Extract the (x, y) coordinate from the center of the cell holding the provided text.  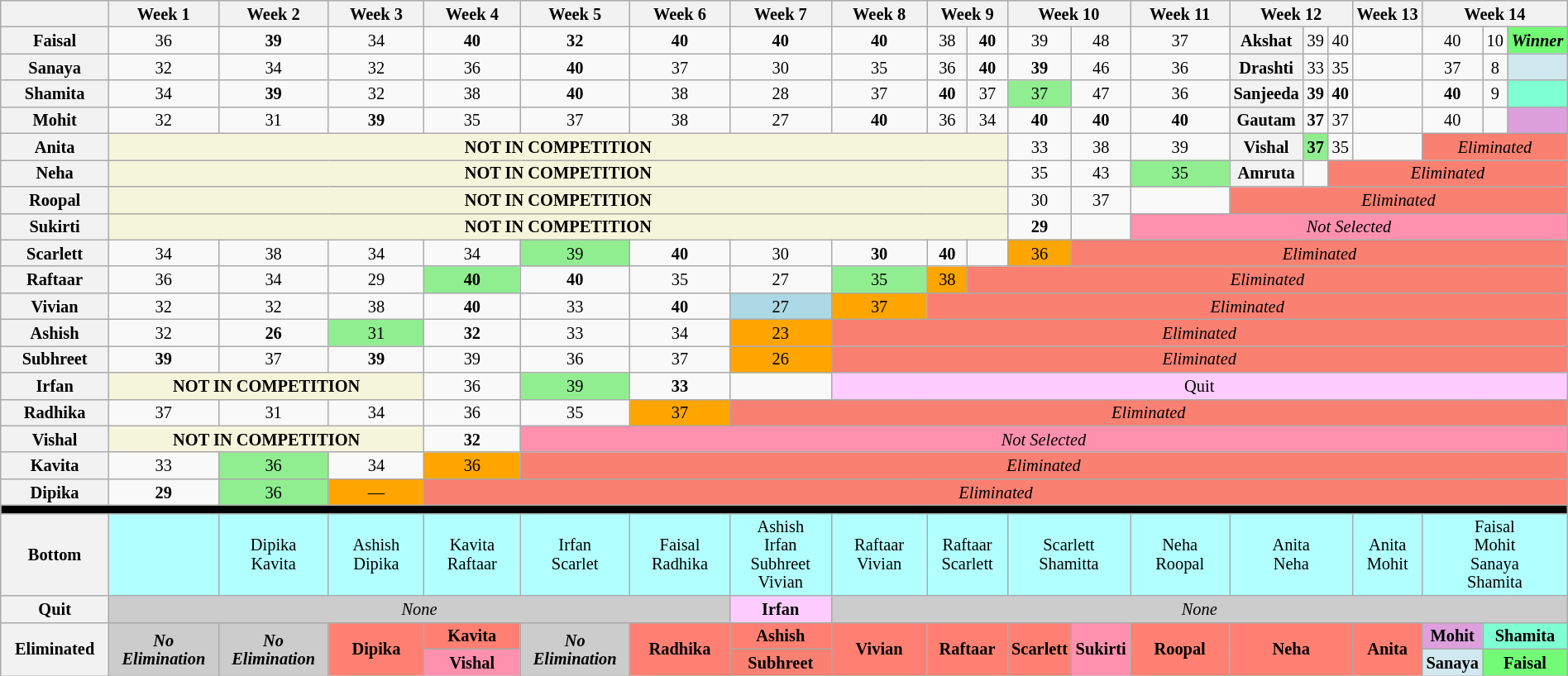
NehaRoopal (1180, 555)
AnitaNeha (1292, 555)
Week 2 (273, 13)
Winner (1537, 40)
48 (1102, 40)
Drashti (1267, 67)
Week 14 (1495, 13)
Week 3 (376, 13)
Week 5 (576, 13)
Gautam (1267, 120)
Week 1 (164, 13)
Week 8 (879, 13)
FaisalMohitSanayaShamita (1495, 555)
FaisalRadhika (680, 555)
Bottom (55, 555)
47 (1102, 93)
9 (1495, 93)
Week 10 (1068, 13)
RaftaarVivian (879, 555)
8 (1495, 67)
ScarlettShamitta (1068, 555)
Week 4 (472, 13)
AshishIrfanSubhreetVivian (781, 555)
Week 12 (1292, 13)
46 (1102, 67)
Akshat (1267, 40)
IrfanScarlet (576, 555)
DipikaKavita (273, 555)
Week 9 (968, 13)
43 (1102, 173)
RaftaarScarlett (968, 555)
AshishDipika (376, 555)
Week 11 (1180, 13)
AnitaMohit (1388, 555)
10 (1495, 40)
— (376, 492)
Amruta (1267, 173)
Sanjeeda (1267, 93)
Week 6 (680, 13)
23 (781, 332)
28 (781, 93)
KavitaRaftaar (472, 555)
Week 13 (1388, 13)
Week 7 (781, 13)
